Identify which cell holds the provided text, then report its [x, y] central coordinate. 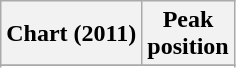
Chart (2011) [72, 34]
Peakposition [188, 34]
